Detect which cell encompasses the target text, then output its [x, y] center coordinate. 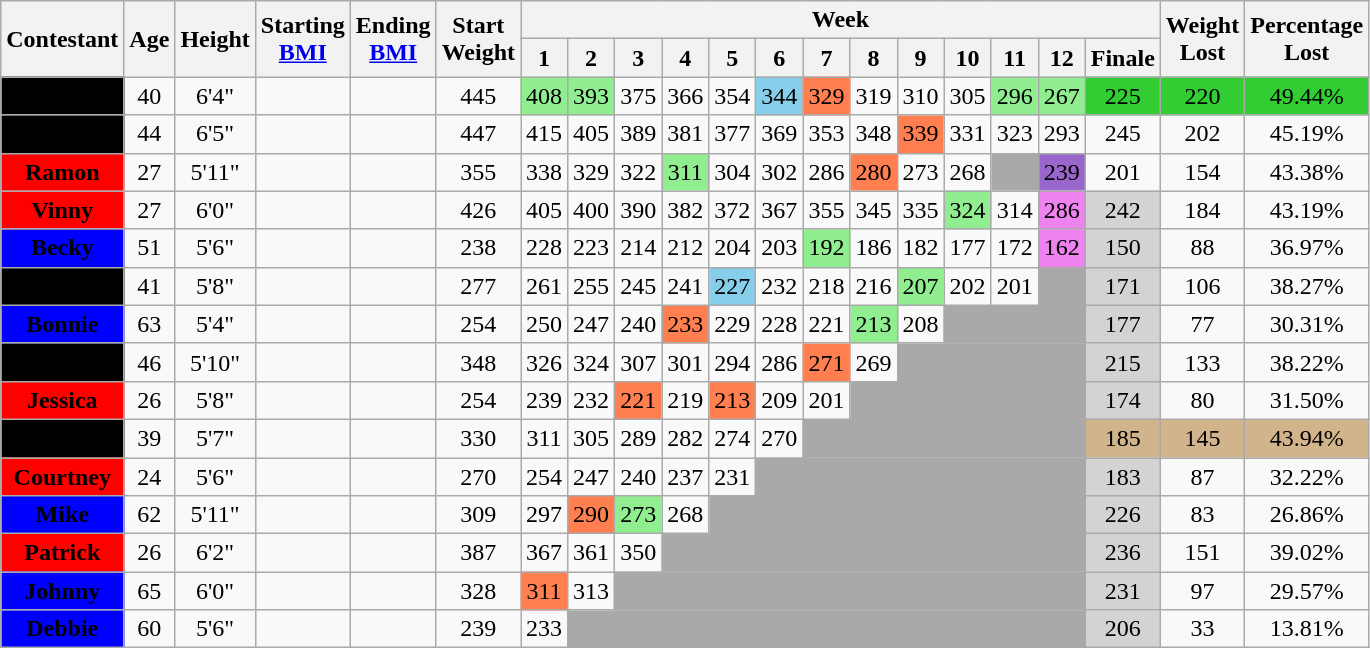
38.22% [1307, 362]
WeightLost [1202, 39]
24 [150, 477]
6'5" [215, 134]
51 [150, 248]
183 [1122, 477]
80 [1202, 400]
106 [1202, 286]
38.27% [1307, 286]
323 [1014, 134]
241 [686, 286]
12 [1062, 58]
60 [150, 629]
338 [544, 172]
88 [1202, 248]
301 [686, 362]
293 [1062, 134]
236 [1122, 553]
289 [638, 438]
219 [686, 400]
389 [638, 134]
369 [780, 134]
361 [592, 553]
EndingBMI [393, 39]
307 [638, 362]
49.44% [1307, 96]
Patrick [62, 553]
387 [478, 553]
375 [638, 96]
John [62, 96]
Jennifer [62, 438]
237 [686, 477]
354 [732, 96]
9 [920, 58]
242 [1122, 210]
7 [826, 58]
174 [1122, 400]
204 [732, 248]
StartWeight [478, 39]
151 [1202, 553]
6'4" [215, 96]
Joe [62, 362]
97 [1202, 591]
326 [544, 362]
43.94% [1307, 438]
186 [874, 248]
172 [1014, 248]
184 [1202, 210]
207 [920, 286]
Antone [62, 134]
353 [826, 134]
4 [686, 58]
304 [732, 172]
377 [732, 134]
171 [1122, 286]
Courtney [62, 477]
302 [780, 172]
344 [780, 96]
3 [638, 58]
227 [732, 286]
229 [732, 324]
Jessica [62, 400]
223 [592, 248]
212 [686, 248]
5'7" [215, 438]
39.02% [1307, 553]
297 [544, 515]
Mike [62, 515]
426 [478, 210]
62 [150, 515]
282 [686, 438]
382 [686, 210]
261 [544, 286]
447 [478, 134]
350 [638, 553]
5 [732, 58]
63 [150, 324]
296 [1014, 96]
215 [1122, 362]
44 [150, 134]
1 [544, 58]
271 [826, 362]
319 [874, 96]
314 [1014, 210]
43.19% [1307, 210]
6'2" [215, 553]
277 [478, 286]
445 [478, 96]
5'10" [215, 362]
77 [1202, 324]
26.86% [1307, 515]
39 [150, 438]
313 [592, 591]
280 [874, 172]
250 [544, 324]
331 [968, 134]
203 [780, 248]
10 [968, 58]
206 [1122, 629]
33 [1202, 629]
Finale [1122, 58]
StartingBMI [302, 39]
335 [920, 210]
290 [592, 515]
36.97% [1307, 248]
Ramon [62, 172]
5'4" [215, 324]
216 [874, 286]
182 [920, 248]
309 [478, 515]
225 [1122, 96]
Johnny [62, 591]
145 [1202, 438]
13.81% [1307, 629]
345 [874, 210]
133 [1202, 362]
150 [1122, 248]
267 [1062, 96]
408 [544, 96]
87 [1202, 477]
11 [1014, 58]
Age [150, 39]
330 [478, 438]
328 [478, 591]
185 [1122, 438]
Becky [62, 248]
Contestant [62, 39]
Bonnie [62, 324]
Debbie [62, 629]
PercentageLost [1307, 39]
Sunny [62, 286]
366 [686, 96]
30.31% [1307, 324]
220 [1202, 96]
208 [920, 324]
393 [592, 96]
Vinny [62, 210]
372 [732, 210]
29.57% [1307, 591]
415 [544, 134]
390 [638, 210]
41 [150, 286]
238 [478, 248]
269 [874, 362]
381 [686, 134]
8 [874, 58]
45.19% [1307, 134]
154 [1202, 172]
255 [592, 286]
310 [920, 96]
322 [638, 172]
2 [592, 58]
400 [592, 210]
Height [215, 39]
209 [780, 400]
32.22% [1307, 477]
214 [638, 248]
46 [150, 362]
162 [1062, 248]
Week [840, 20]
218 [826, 286]
6 [780, 58]
65 [150, 591]
31.50% [1307, 400]
226 [1122, 515]
192 [826, 248]
40 [150, 96]
43.38% [1307, 172]
339 [920, 134]
294 [732, 362]
274 [732, 438]
83 [1202, 515]
